Return the (x, y) coordinate for the center point of the cell that contains the specified text.  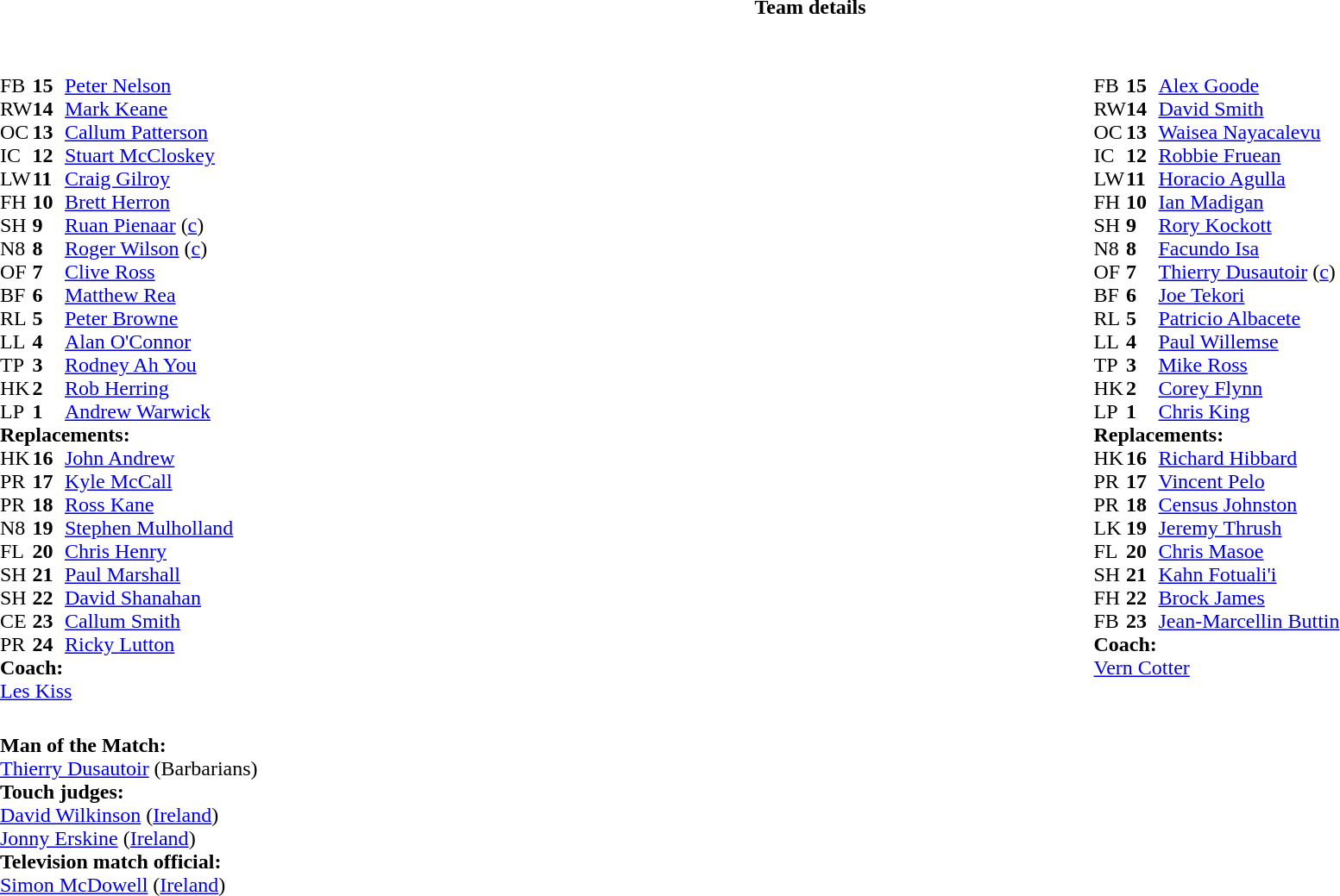
Chris Masoe (1249, 552)
Waisea Nayacalevu (1249, 133)
Thierry Dusautoir (c) (1249, 273)
Mike Ross (1249, 366)
Stuart McCloskey (148, 155)
Richard Hibbard (1249, 459)
Craig Gilroy (148, 179)
Peter Nelson (148, 86)
Vincent Pelo (1249, 481)
Ruan Pienaar (c) (148, 226)
Stephen Mulholland (148, 528)
Clive Ross (148, 273)
Corey Flynn (1249, 388)
Kyle McCall (148, 481)
Alan O'Connor (148, 341)
Matthew Rea (148, 295)
Ian Madigan (1249, 202)
Mark Keane (148, 109)
Roger Wilson (c) (148, 248)
Kahn Fotuali'i (1249, 574)
David Smith (1249, 109)
Horacio Agulla (1249, 179)
Alex Goode (1249, 86)
Robbie Fruean (1249, 155)
Chris King (1249, 412)
Callum Patterson (148, 133)
Chris Henry (148, 552)
Rodney Ah You (148, 366)
Vern Cotter (1217, 667)
24 (49, 645)
John Andrew (148, 459)
Jean-Marcellin Buttin (1249, 621)
Brett Herron (148, 202)
LK (1110, 528)
Ricky Lutton (148, 645)
Census Johnston (1249, 505)
Callum Smith (148, 621)
Brock James (1249, 598)
Andrew Warwick (148, 412)
Les Kiss (116, 692)
Rory Kockott (1249, 226)
Ross Kane (148, 505)
Patricio Albacete (1249, 319)
David Shanahan (148, 598)
Paul Marshall (148, 574)
Jeremy Thrush (1249, 528)
CE (16, 621)
Joe Tekori (1249, 295)
Rob Herring (148, 388)
Facundo Isa (1249, 248)
Peter Browne (148, 319)
Paul Willemse (1249, 341)
